Pinpoint the cell where the given text exists, returning its [X, Y] midpoint coordinate. 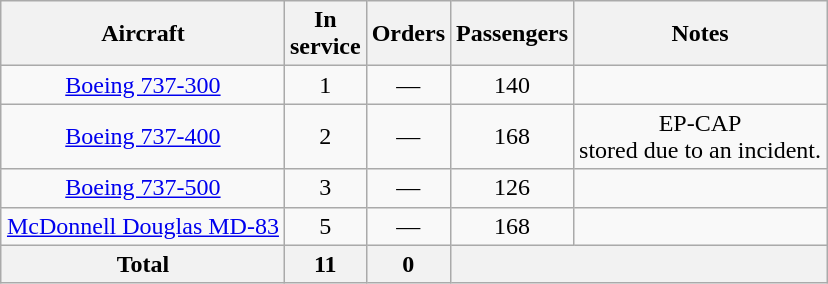
11 [325, 264]
Aircraft [142, 34]
Boeing 737-500 [142, 188]
2 [325, 136]
Total [142, 264]
Passengers [512, 34]
126 [512, 188]
Boeing 737-300 [142, 85]
0 [408, 264]
Boeing 737-400 [142, 136]
Orders [408, 34]
140 [512, 85]
5 [325, 226]
1 [325, 85]
In service [325, 34]
3 [325, 188]
Notes [700, 34]
McDonnell Douglas MD-83 [142, 226]
EP-CAPstored due to an incident. [700, 136]
